Capture the cell that displays the provided text and extract its (x, y) central coordinate. 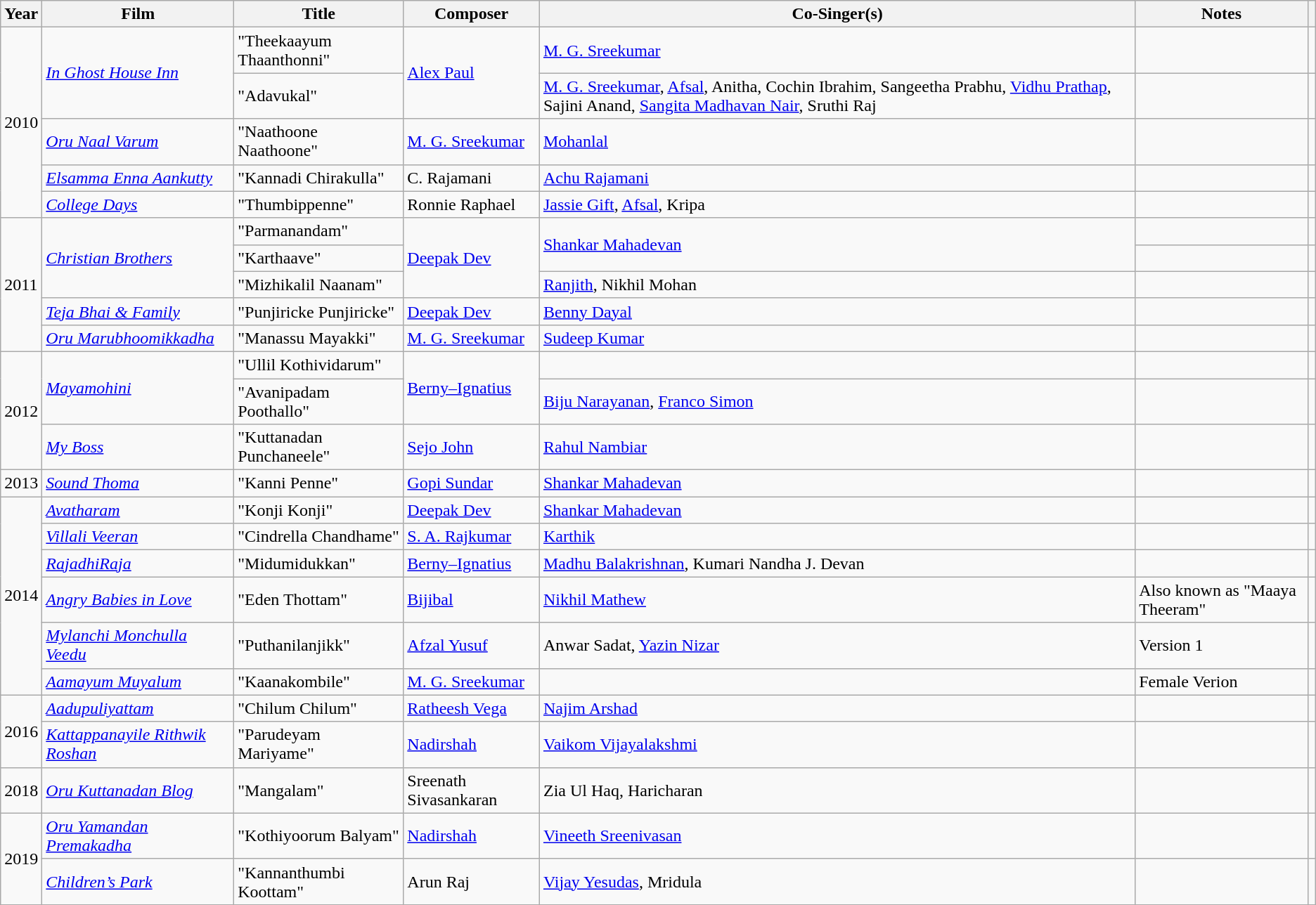
Elsamma Enna Aankutty (138, 178)
Version 1 (1222, 645)
Achu Rajamani (837, 178)
2016 (21, 731)
"Parmanandam" (319, 231)
2010 (21, 122)
"Kannanthumbi Koottam" (319, 881)
Year (21, 14)
"Kanni Penne" (319, 483)
S. A. Rajkumar (472, 537)
Arun Raj (472, 881)
"Parudeyam Mariyame" (319, 745)
"Kuttanadan Punchaneele" (319, 447)
Biju Narayanan, Franco Simon (837, 401)
"Kothiyoorum Balyam" (319, 836)
Mylanchi Monchulla Veedu (138, 645)
Vaikom Vijayalakshmi (837, 745)
"Theekaayum Thaanthonni" (319, 51)
"Eden Thottam" (319, 600)
Co-Singer(s) (837, 14)
"Manassu Mayakki" (319, 338)
Oru Kuttanadan Blog (138, 790)
2019 (21, 859)
"Konji Konji" (319, 510)
Rahul Nambiar (837, 447)
2014 (21, 596)
"Thumbippenne" (319, 204)
Afzal Yusuf (472, 645)
2011 (21, 285)
Vijay Yesudas, Mridula (837, 881)
"Adavukal" (319, 96)
"Mizhikalil Naanam" (319, 285)
Title (319, 14)
2013 (21, 483)
Sreenath Sivasankaran (472, 790)
C. Rajamani (472, 178)
Benny Dayal (837, 311)
Oru Naal Varum (138, 142)
Film (138, 14)
Karthik (837, 537)
Sejo John (472, 447)
College Days (138, 204)
Madhu Balakrishnan, Kumari Nandha J. Devan (837, 564)
Zia Ul Haq, Haricharan (837, 790)
Jassie Gift, Afsal, Kripa (837, 204)
"Puthanilanjikk" (319, 645)
"Ullil Kothividarum" (319, 365)
Female Verion (1222, 682)
"Karthaave" (319, 258)
Sound Thoma (138, 483)
Oru Marubhoomikkadha (138, 338)
Teja Bhai & Family (138, 311)
Mayamohini (138, 388)
"Kannadi Chirakulla" (319, 178)
Ratheesh Vega (472, 708)
Oru Yamandan Premakadha (138, 836)
"Chilum Chilum" (319, 708)
Bijibal (472, 600)
"Naathoone Naathoone" (319, 142)
Najim Arshad (837, 708)
Ronnie Raphael (472, 204)
2012 (21, 410)
"Cindrella Chandhame" (319, 537)
Christian Brothers (138, 258)
Nikhil Mathew (837, 600)
Villali Veeran (138, 537)
"Punjiricke Punjiricke" (319, 311)
Avatharam (138, 510)
Alex Paul (472, 73)
Children’s Park (138, 881)
Also known as "Maaya Theeram" (1222, 600)
Composer (472, 14)
Sudeep Kumar (837, 338)
Vineeth Sreenivasan (837, 836)
"Midumidukkan" (319, 564)
Aamayum Muyalum (138, 682)
Angry Babies in Love (138, 600)
"Avanipadam Poothallo" (319, 401)
Aadupuliyattam (138, 708)
RajadhiRaja (138, 564)
Ranjith, Nikhil Mohan (837, 285)
My Boss (138, 447)
2018 (21, 790)
"Kaanakombile" (319, 682)
Notes (1222, 14)
Kattappanayile Rithwik Roshan (138, 745)
Mohanlal (837, 142)
"Mangalam" (319, 790)
Gopi Sundar (472, 483)
M. G. Sreekumar, Afsal, Anitha, Cochin Ibrahim, Sangeetha Prabhu, Vidhu Prathap, Sajini Anand, Sangita Madhavan Nair, Sruthi Raj (837, 96)
Anwar Sadat, Yazin Nizar (837, 645)
In Ghost House Inn (138, 73)
